Return (X, Y) of the center of cell containing provided text 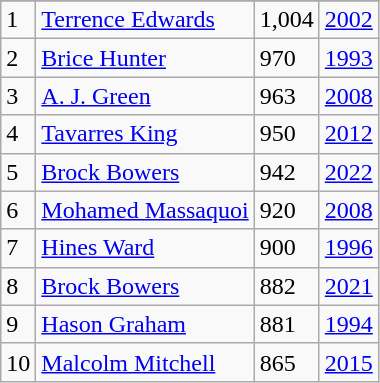
2 (18, 58)
7 (18, 248)
942 (286, 172)
8 (18, 286)
1993 (348, 58)
2012 (348, 134)
2002 (348, 20)
Mohamed Massaquoi (145, 210)
1996 (348, 248)
900 (286, 248)
Terrence Edwards (145, 20)
865 (286, 362)
920 (286, 210)
Hason Graham (145, 324)
1 (18, 20)
A. J. Green (145, 96)
881 (286, 324)
882 (286, 286)
3 (18, 96)
4 (18, 134)
10 (18, 362)
1994 (348, 324)
Brice Hunter (145, 58)
9 (18, 324)
950 (286, 134)
2021 (348, 286)
2015 (348, 362)
963 (286, 96)
6 (18, 210)
Malcolm Mitchell (145, 362)
5 (18, 172)
Tavarres King (145, 134)
2022 (348, 172)
970 (286, 58)
Hines Ward (145, 248)
1,004 (286, 20)
